For the text-containing cell, return its midpoint in [X, Y] coordinate format. 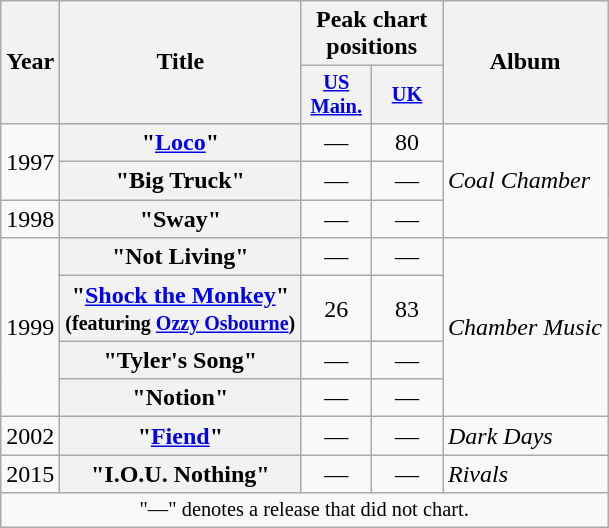
Rivals [524, 474]
1999 [30, 328]
UK [408, 95]
Coal Chamber [524, 180]
Album [524, 62]
"Sway" [180, 219]
"Tyler's Song" [180, 360]
1998 [30, 219]
2015 [30, 474]
"Notion" [180, 398]
80 [408, 142]
Peak chart positions [372, 34]
1997 [30, 161]
"—" denotes a release that did not chart. [304, 510]
USMain. [336, 95]
Year [30, 62]
"Fiend" [180, 436]
26 [336, 308]
"Not Living" [180, 257]
83 [408, 308]
2002 [30, 436]
"Loco" [180, 142]
"Big Truck" [180, 181]
Dark Days [524, 436]
"Shock the Monkey"(featuring Ozzy Osbourne) [180, 308]
Chamber Music [524, 328]
Title [180, 62]
"I.O.U. Nothing" [180, 474]
